Detect which cell encompasses the target text, then output its (X, Y) center coordinate. 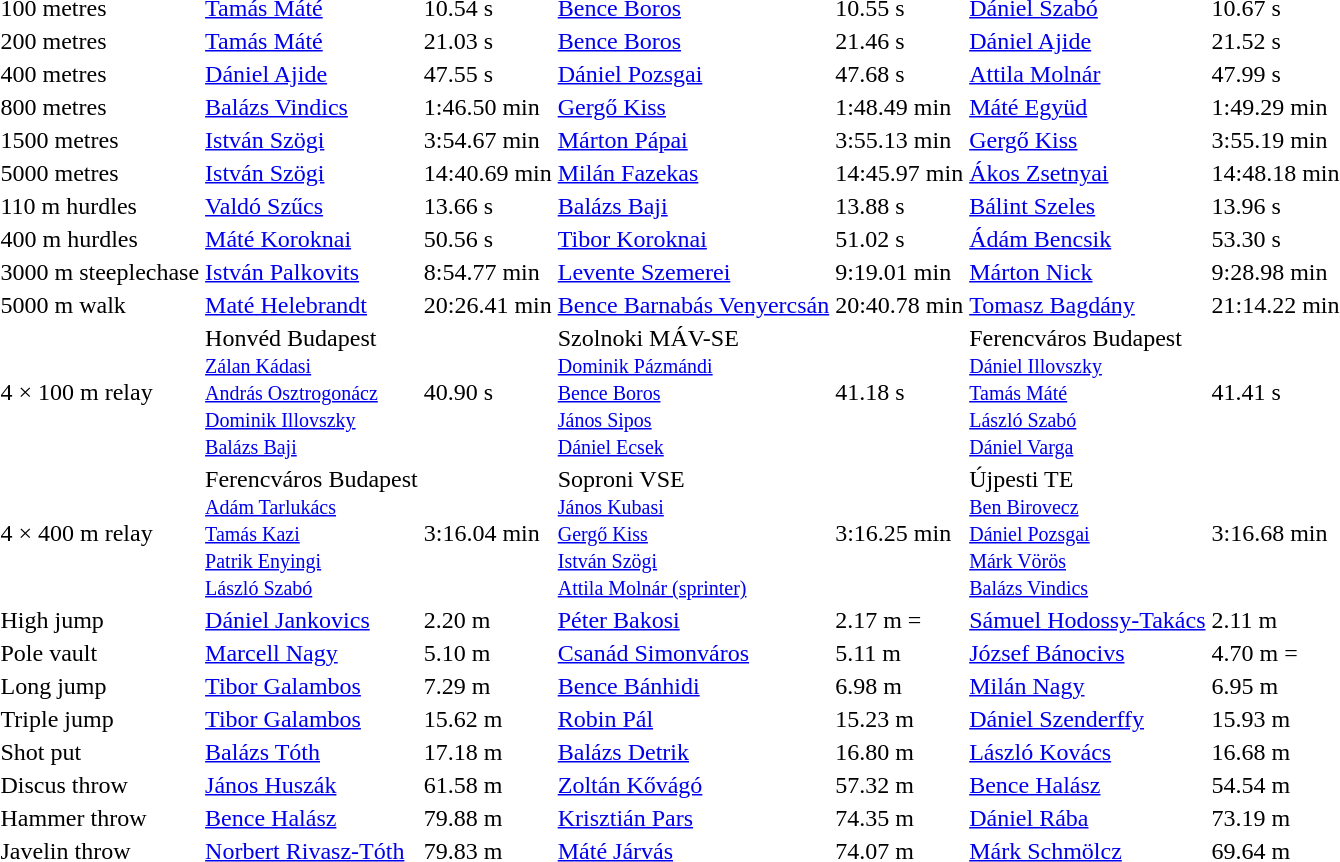
57.32 m (900, 785)
László Kovács (1088, 752)
Milán Nagy (1088, 686)
Dániel Rába (1088, 818)
Balázs Tóth (312, 752)
Újpesti TEBen BiroveczDániel PozsgaiMárk VörösBalázs Vindics (1088, 533)
Ákos Zsetnyai (1088, 173)
Levente Szemerei (693, 272)
Milán Fazekas (693, 173)
Krisztián Pars (693, 818)
Ferencváros BudapestDániel IllovszkyTamás MátéLászló SzabóDániel Varga (1088, 392)
5.11 m (900, 653)
Tomasz Bagdány (1088, 305)
3:16.04 min (488, 533)
Péter Bakosi (693, 620)
Maté Helebrandt (312, 305)
Soproni VSEJános KubasiGergő KissIstván SzögiAttila Molnár (sprinter) (693, 533)
2.20 m (488, 620)
Sámuel Hodossy-Takács (1088, 620)
50.56 s (488, 239)
13.88 s (900, 206)
Bálint Szeles (1088, 206)
Ferencváros BudapestAdám TarlukácsTamás KaziPatrik EnyingiLászló Szabó (312, 533)
Robin Pál (693, 719)
Bence Boros (693, 41)
Bence Bánhidi (693, 686)
Szolnoki MÁV-SEDominik PázmándiBence BorosJános SiposDániel Ecsek (693, 392)
Márton Nick (1088, 272)
40.90 s (488, 392)
Tibor Koroknai (693, 239)
Máté Koroknai (312, 239)
1:46.50 min (488, 107)
Balázs Vindics (312, 107)
Dániel Pozsgai (693, 74)
9:19.01 min (900, 272)
1:48.49 min (900, 107)
51.02 s (900, 239)
21.46 s (900, 41)
Máté Együd (1088, 107)
13.66 s (488, 206)
14:45.97 min (900, 173)
Ádám Bencsik (1088, 239)
Bence Barnabás Venyercsán (693, 305)
Dániel Szenderffy (1088, 719)
3:54.67 min (488, 140)
Marcell Nagy (312, 653)
Honvéd BudapestZálan KádasiAndrás OsztrogonáczDominik IllovszkyBalázs Baji (312, 392)
20:40.78 min (900, 305)
Balázs Baji (693, 206)
8:54.77 min (488, 272)
20:26.41 min (488, 305)
Balázs Detrik (693, 752)
Attila Molnár (1088, 74)
15.23 m (900, 719)
7.29 m (488, 686)
József Bánocivs (1088, 653)
Csanád Simonváros (693, 653)
47.68 s (900, 74)
61.58 m (488, 785)
14:40.69 min (488, 173)
47.55 s (488, 74)
István Palkovits (312, 272)
79.88 m (488, 818)
János Huszák (312, 785)
Valdó Szűcs (312, 206)
3:16.25 min (900, 533)
2.17 m = (900, 620)
17.18 m (488, 752)
41.18 s (900, 392)
15.62 m (488, 719)
Zoltán Kővágó (693, 785)
74.35 m (900, 818)
21.03 s (488, 41)
Márton Pápai (693, 140)
16.80 m (900, 752)
5.10 m (488, 653)
Dániel Jankovics (312, 620)
Tamás Máté (312, 41)
3:55.13 min (900, 140)
6.98 m (900, 686)
